Pinpoint the cell where the given text exists, returning its [X, Y] midpoint coordinate. 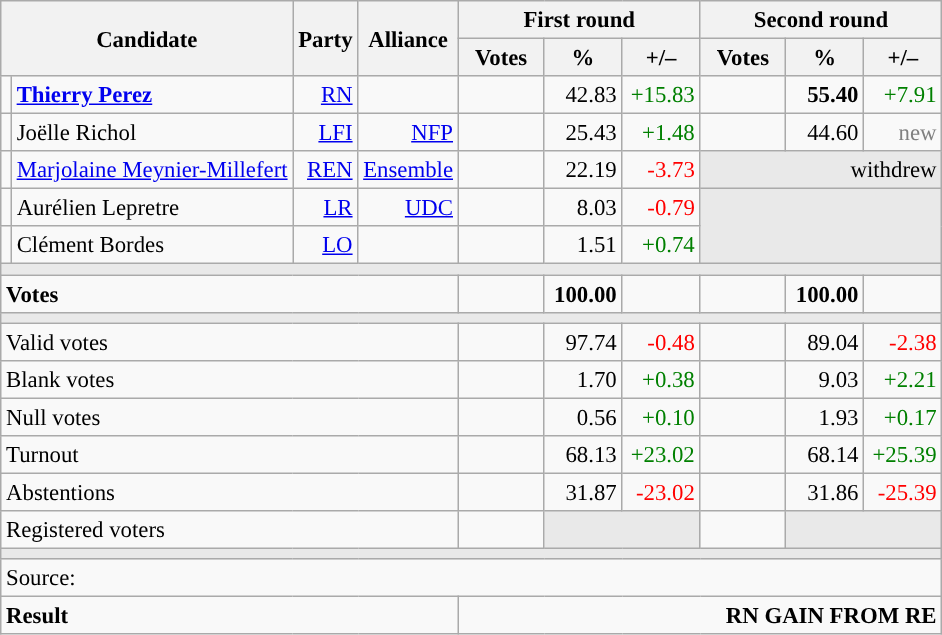
Clément Bordes [152, 245]
89.04 [825, 342]
Marjolaine Meynier-Millefert [152, 170]
+0.10 [661, 417]
Second round [821, 20]
Aurélien Lepretre [152, 208]
Alliance [408, 38]
+25.39 [903, 455]
LFI [326, 133]
Valid votes [230, 342]
31.86 [825, 492]
Blank votes [230, 379]
8.03 [583, 208]
-2.38 [903, 342]
Ensemble [408, 170]
LO [326, 245]
68.13 [583, 455]
+23.02 [661, 455]
Registered voters [230, 530]
Source: [472, 578]
25.43 [583, 133]
Turnout [230, 455]
22.19 [583, 170]
0.56 [583, 417]
1.93 [825, 417]
Result [230, 616]
Candidate [147, 38]
9.03 [825, 379]
44.60 [825, 133]
+7.91 [903, 95]
Thierry Perez [152, 95]
withdrew [821, 170]
+0.38 [661, 379]
97.74 [583, 342]
+1.48 [661, 133]
+0.74 [661, 245]
1.70 [583, 379]
42.83 [583, 95]
+2.21 [903, 379]
55.40 [825, 95]
-23.02 [661, 492]
68.14 [825, 455]
-25.39 [903, 492]
-0.48 [661, 342]
RN GAIN FROM RE [700, 616]
31.87 [583, 492]
Joëlle Richol [152, 133]
First round [579, 20]
NFP [408, 133]
RN [326, 95]
REN [326, 170]
UDC [408, 208]
new [903, 133]
+15.83 [661, 95]
Party [326, 38]
Abstentions [230, 492]
LR [326, 208]
+0.17 [903, 417]
1.51 [583, 245]
-0.79 [661, 208]
Null votes [230, 417]
-3.73 [661, 170]
